Detect which cell encompasses the target text, then output its [X, Y] center coordinate. 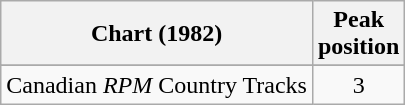
Chart (1982) [157, 34]
3 [358, 85]
Canadian RPM Country Tracks [157, 85]
Peak position [358, 34]
